Identify which cell holds the provided text, then report its [X, Y] central coordinate. 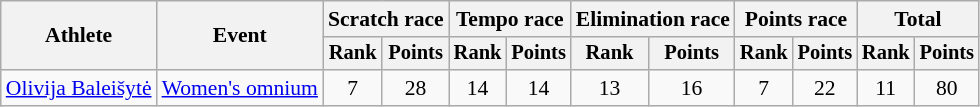
Elimination race [653, 19]
11 [886, 88]
Total [918, 19]
Points race [796, 19]
22 [825, 88]
Olivija Baleišytė [79, 88]
Women's omnium [240, 88]
13 [610, 88]
Tempo race [510, 19]
Event [240, 36]
Scratch race [386, 19]
28 [415, 88]
80 [947, 88]
Athlete [79, 36]
16 [692, 88]
